Extract the [x, y] coordinate from the center of the cell holding the provided text.  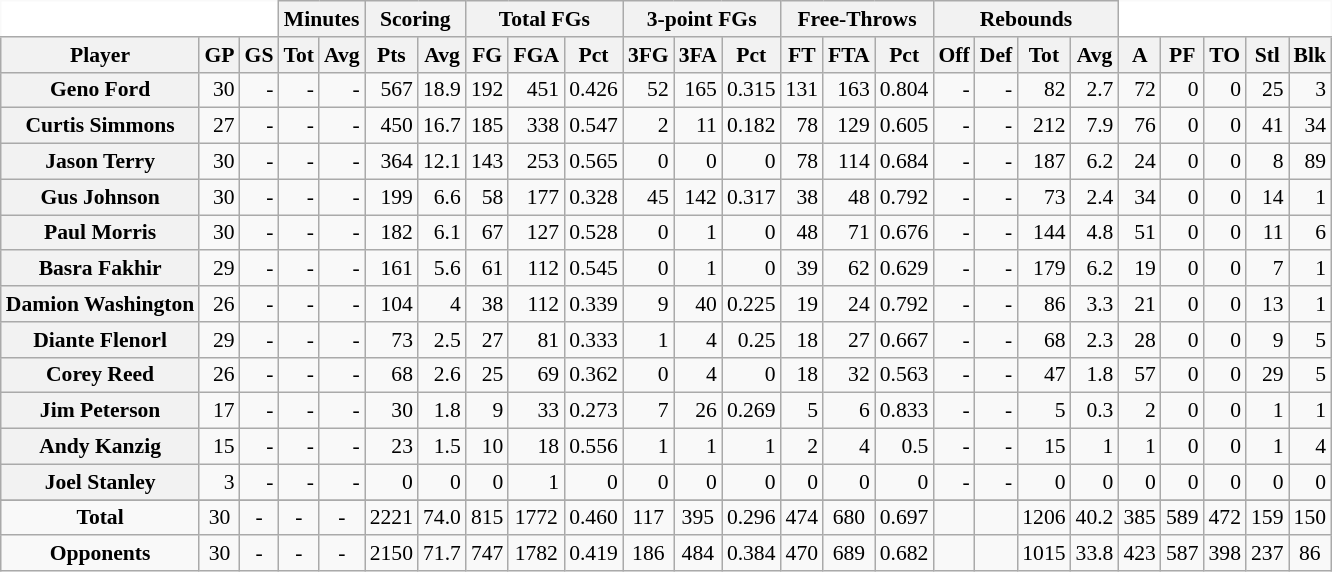
Corey Reed [100, 375]
Andy Kanzig [100, 447]
Rebounds [1026, 19]
680 [849, 518]
0.460 [594, 518]
0.426 [594, 90]
0.225 [752, 304]
Stl [1268, 55]
253 [536, 162]
2.4 [1095, 197]
Free-Throws [858, 19]
28 [1140, 340]
474 [802, 518]
0.419 [594, 554]
179 [1044, 269]
0.684 [904, 162]
114 [849, 162]
71.7 [442, 554]
3FG [648, 55]
199 [392, 197]
0.25 [752, 340]
74.0 [442, 518]
689 [849, 554]
192 [488, 90]
587 [1182, 554]
57 [1140, 375]
186 [648, 554]
1.5 [442, 447]
45 [648, 197]
Geno Ford [100, 90]
0.333 [594, 340]
0.545 [594, 269]
FTA [849, 55]
76 [1140, 126]
Def [996, 55]
33 [536, 411]
165 [698, 90]
0.273 [594, 411]
237 [1268, 554]
GP [219, 55]
185 [488, 126]
8 [1268, 162]
51 [1140, 233]
338 [536, 126]
0.5 [904, 447]
0.339 [594, 304]
72 [1140, 90]
0.317 [752, 197]
6.1 [442, 233]
0.384 [752, 554]
3FA [698, 55]
0.833 [904, 411]
187 [1044, 162]
0.697 [904, 518]
12.1 [442, 162]
3-point FGs [702, 19]
Player [100, 55]
Gus Johnson [100, 197]
2.6 [442, 375]
1772 [536, 518]
163 [849, 90]
472 [1224, 518]
2.3 [1095, 340]
Jason Terry [100, 162]
451 [536, 90]
0.328 [594, 197]
747 [488, 554]
0.629 [904, 269]
52 [648, 90]
815 [488, 518]
58 [488, 197]
40 [698, 304]
0.547 [594, 126]
117 [648, 518]
5.6 [442, 269]
TO [1224, 55]
33.8 [1095, 554]
PF [1182, 55]
142 [698, 197]
FT [802, 55]
89 [1310, 162]
364 [392, 162]
82 [1044, 90]
0.3 [1095, 411]
17 [219, 411]
Scoring [416, 19]
Off [954, 55]
Opponents [100, 554]
395 [698, 518]
Blk [1310, 55]
159 [1268, 518]
14 [1268, 197]
3.3 [1095, 304]
Basra Fakhir [100, 269]
FG [488, 55]
0.605 [904, 126]
62 [849, 269]
0.563 [904, 375]
423 [1140, 554]
2150 [392, 554]
385 [1140, 518]
484 [698, 554]
589 [1182, 518]
212 [1044, 126]
0.182 [752, 126]
Damion Washington [100, 304]
7.9 [1095, 126]
4.8 [1095, 233]
10 [488, 447]
0.682 [904, 554]
67 [488, 233]
23 [392, 447]
104 [392, 304]
71 [849, 233]
450 [392, 126]
1782 [536, 554]
FGA [536, 55]
41 [1268, 126]
32 [849, 375]
Minutes [321, 19]
Diante Flenorl [100, 340]
0.676 [904, 233]
GS [260, 55]
0.565 [594, 162]
144 [1044, 233]
2.7 [1095, 90]
1015 [1044, 554]
6.6 [442, 197]
1206 [1044, 518]
69 [536, 375]
0.296 [752, 518]
Joel Stanley [100, 482]
0.667 [904, 340]
Total [100, 518]
Paul Morris [100, 233]
182 [392, 233]
Pts [392, 55]
0.528 [594, 233]
398 [1224, 554]
131 [802, 90]
A [1140, 55]
2221 [392, 518]
Curtis Simmons [100, 126]
143 [488, 162]
81 [536, 340]
127 [536, 233]
Jim Peterson [100, 411]
150 [1310, 518]
0.556 [594, 447]
16.7 [442, 126]
21 [1140, 304]
39 [802, 269]
567 [392, 90]
0.362 [594, 375]
2.5 [442, 340]
0.315 [752, 90]
0.269 [752, 411]
40.2 [1095, 518]
177 [536, 197]
161 [392, 269]
470 [802, 554]
13 [1268, 304]
47 [1044, 375]
0.804 [904, 90]
61 [488, 269]
129 [849, 126]
Total FGs [544, 19]
18.9 [442, 90]
